Provide the (x, y) coordinate of the cell's center where the given text is located.  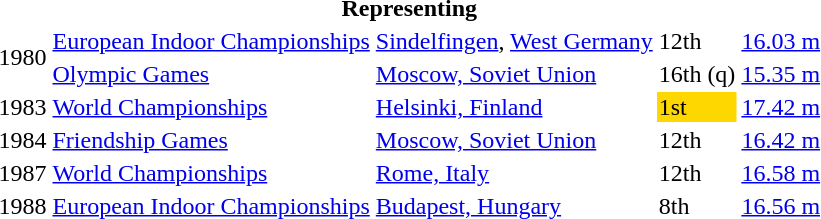
Friendship Games (211, 140)
Sindelfingen, West Germany (514, 41)
Olympic Games (211, 74)
16th (q) (697, 74)
Helsinki, Finland (514, 107)
1st (697, 107)
Rome, Italy (514, 173)
European Indoor Championships (211, 41)
